Locate the cell with the specified text and output its [X, Y] center coordinate. 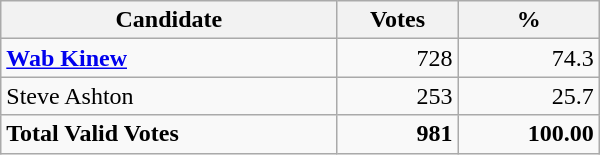
74.3 [528, 58]
% [528, 20]
981 [398, 134]
728 [398, 58]
100.00 [528, 134]
Steve Ashton [169, 96]
Total Valid Votes [169, 134]
25.7 [528, 96]
Votes [398, 20]
253 [398, 96]
Candidate [169, 20]
Wab Kinew [169, 58]
